Return (X, Y) of the center of cell containing provided text 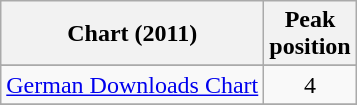
Chart (2011) (132, 34)
4 (310, 85)
German Downloads Chart (132, 85)
Peakposition (310, 34)
